Provide the (x, y) coordinate of the cell's center where the given text is located.  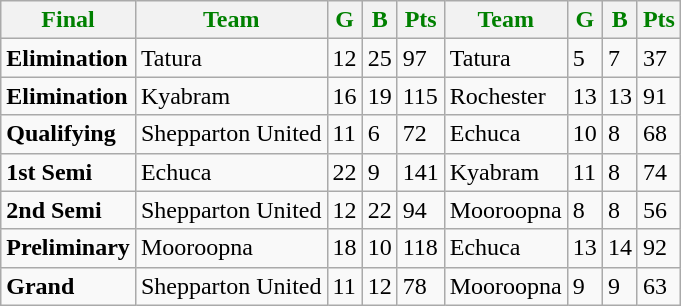
Rochester (506, 96)
118 (420, 248)
6 (380, 134)
74 (658, 172)
68 (658, 134)
19 (380, 96)
91 (658, 96)
25 (380, 58)
78 (420, 286)
2nd Semi (68, 210)
141 (420, 172)
92 (658, 248)
Preliminary (68, 248)
16 (344, 96)
Grand (68, 286)
18 (344, 248)
72 (420, 134)
63 (658, 286)
97 (420, 58)
56 (658, 210)
37 (658, 58)
5 (584, 58)
1st Semi (68, 172)
Qualifying (68, 134)
115 (420, 96)
7 (620, 58)
Final (68, 20)
94 (420, 210)
14 (620, 248)
